Return the [x, y] coordinate for the center point of the cell that contains the specified text.  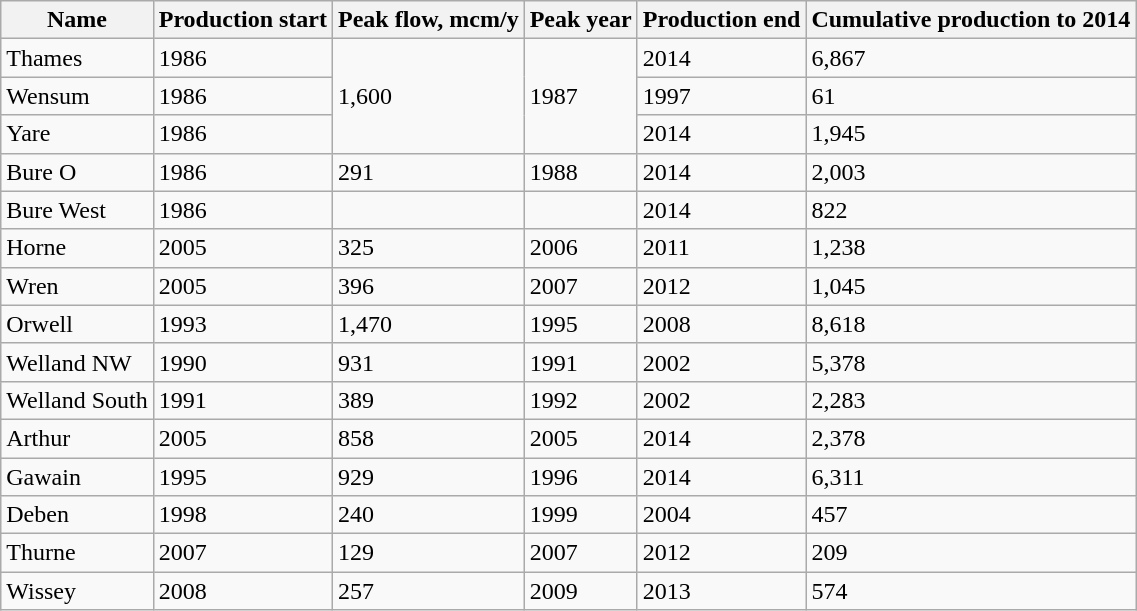
Name [77, 20]
Welland NW [77, 362]
5,378 [971, 362]
Horne [77, 248]
8,618 [971, 324]
Welland South [77, 400]
325 [428, 248]
389 [428, 400]
1997 [722, 96]
457 [971, 515]
396 [428, 286]
2013 [722, 591]
Thurne [77, 553]
1,238 [971, 248]
Cumulative production to 2014 [971, 20]
1990 [242, 362]
2004 [722, 515]
1,045 [971, 286]
2009 [580, 591]
2011 [722, 248]
Bure West [77, 210]
1993 [242, 324]
929 [428, 477]
931 [428, 362]
209 [971, 553]
61 [971, 96]
6,311 [971, 477]
Wensum [77, 96]
2,003 [971, 172]
Thames [77, 58]
574 [971, 591]
Yare [77, 134]
1998 [242, 515]
Peak flow, mcm/y [428, 20]
Production start [242, 20]
1987 [580, 96]
Wissey [77, 591]
1996 [580, 477]
257 [428, 591]
1988 [580, 172]
291 [428, 172]
Production end [722, 20]
Arthur [77, 438]
6,867 [971, 58]
2,378 [971, 438]
1,470 [428, 324]
Wren [77, 286]
240 [428, 515]
858 [428, 438]
1,945 [971, 134]
Peak year [580, 20]
Orwell [77, 324]
822 [971, 210]
Bure O [77, 172]
Deben [77, 515]
1992 [580, 400]
1999 [580, 515]
Gawain [77, 477]
2,283 [971, 400]
2006 [580, 248]
1,600 [428, 96]
129 [428, 553]
